Return the [x, y] coordinate for the center point of the cell that contains the specified text.  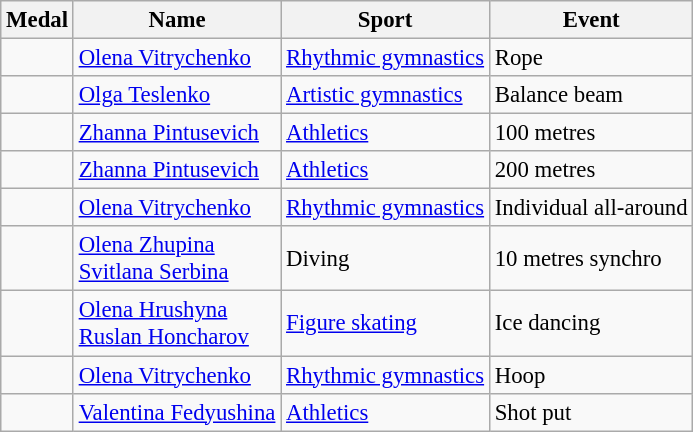
Event [591, 20]
Rope [591, 58]
Hoop [591, 375]
Figure skating [386, 324]
Olena ZhupinaSvitlana Serbina [176, 258]
Medal [38, 20]
Artistic gymnastics [386, 95]
Name [176, 20]
Olga Teslenko [176, 95]
10 metres synchro [591, 258]
Valentina Fedyushina [176, 412]
100 metres [591, 133]
Shot put [591, 412]
Diving [386, 258]
Individual all-around [591, 208]
Ice dancing [591, 324]
Olena HrushynaRuslan Honcharov [176, 324]
200 metres [591, 170]
Balance beam [591, 95]
Sport [386, 20]
